Extract the [X, Y] coordinate from the center of the cell holding the provided text.  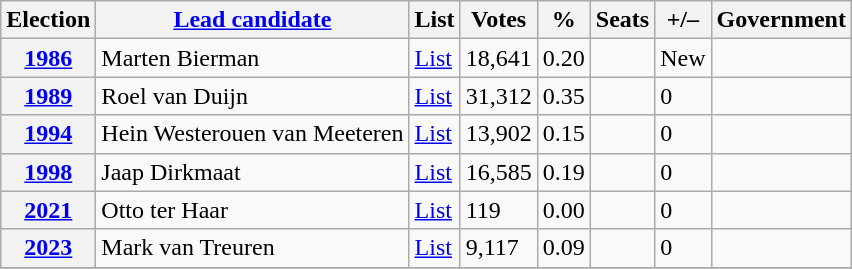
Government [781, 20]
0.35 [564, 96]
0.19 [564, 172]
2023 [48, 248]
Otto ter Haar [252, 210]
Roel van Duijn [252, 96]
Marten Bierman [252, 58]
0.15 [564, 134]
Hein Westerouen van Meeteren [252, 134]
Seats [622, 20]
0.00 [564, 210]
New [683, 58]
1986 [48, 58]
18,641 [498, 58]
0.09 [564, 248]
Jaap Dirkmaat [252, 172]
1994 [48, 134]
1998 [48, 172]
0.20 [564, 58]
2021 [48, 210]
16,585 [498, 172]
13,902 [498, 134]
Lead candidate [252, 20]
1989 [48, 96]
% [564, 20]
Election [48, 20]
9,117 [498, 248]
Mark van Treuren [252, 248]
+/– [683, 20]
31,312 [498, 96]
119 [498, 210]
Votes [498, 20]
